Search for the cell housing the specified text and yield its [x, y] center coordinate. 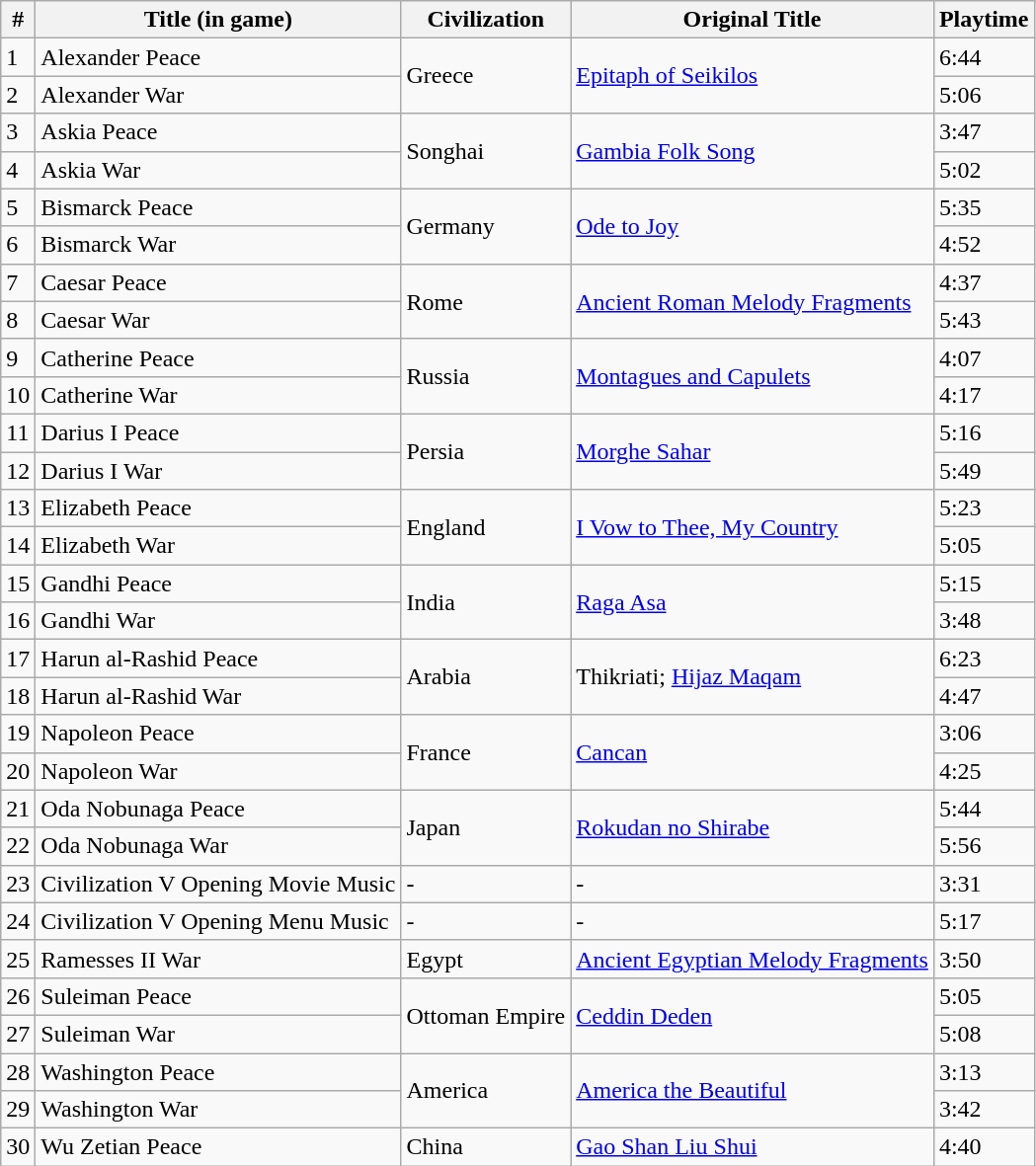
Ode to Joy [753, 226]
Playtime [984, 20]
India [486, 602]
4:17 [984, 395]
13 [18, 508]
4 [18, 170]
27 [18, 1034]
Askia War [218, 170]
Thikriati; Hijaz Maqam [753, 677]
3:13 [984, 1071]
Gao Shan Liu Shui [753, 1147]
18 [18, 696]
Civilization [486, 20]
4:52 [984, 245]
Napoleon War [218, 771]
4:07 [984, 357]
19 [18, 734]
Greece [486, 76]
Ancient Roman Melody Fragments [753, 301]
Bismarck Peace [218, 207]
4:47 [984, 696]
3:42 [984, 1110]
Elizabeth War [218, 546]
5 [18, 207]
Suleiman War [218, 1034]
China [486, 1147]
Oda Nobunaga Peace [218, 809]
Caesar War [218, 320]
Civilization V Opening Menu Music [218, 921]
21 [18, 809]
Civilization V Opening Movie Music [218, 884]
Raga Asa [753, 602]
17 [18, 659]
Ottoman Empire [486, 1015]
8 [18, 320]
11 [18, 432]
Egypt [486, 959]
3:47 [984, 132]
Askia Peace [218, 132]
Ceddin Deden [753, 1015]
6 [18, 245]
6:23 [984, 659]
France [486, 752]
2 [18, 95]
5:02 [984, 170]
3:31 [984, 884]
I Vow to Thee, My Country [753, 527]
3:50 [984, 959]
3:06 [984, 734]
Ramesses II War [218, 959]
Suleiman Peace [218, 996]
6:44 [984, 57]
30 [18, 1147]
Rokudan no Shirabe [753, 827]
5:35 [984, 207]
Darius I War [218, 471]
15 [18, 583]
26 [18, 996]
10 [18, 395]
Japan [486, 827]
Songhai [486, 151]
28 [18, 1071]
Catherine War [218, 395]
3 [18, 132]
Cancan [753, 752]
5:15 [984, 583]
22 [18, 846]
12 [18, 471]
5:43 [984, 320]
Gandhi War [218, 621]
20 [18, 771]
Montagues and Capulets [753, 376]
5:56 [984, 846]
Original Title [753, 20]
England [486, 527]
4:40 [984, 1147]
5:49 [984, 471]
Oda Nobunaga War [218, 846]
Elizabeth Peace [218, 508]
Harun al-Rashid War [218, 696]
Ancient Egyptian Melody Fragments [753, 959]
Harun al-Rashid Peace [218, 659]
Washington Peace [218, 1071]
5:06 [984, 95]
4:37 [984, 282]
3:48 [984, 621]
America the Beautiful [753, 1090]
America [486, 1090]
Napoleon Peace [218, 734]
5:17 [984, 921]
14 [18, 546]
Rome [486, 301]
Washington War [218, 1110]
Caesar Peace [218, 282]
Russia [486, 376]
# [18, 20]
24 [18, 921]
7 [18, 282]
Arabia [486, 677]
Gandhi Peace [218, 583]
Bismarck War [218, 245]
Wu Zetian Peace [218, 1147]
Catherine Peace [218, 357]
4:25 [984, 771]
Darius I Peace [218, 432]
Persia [486, 451]
Alexander War [218, 95]
29 [18, 1110]
Title (in game) [218, 20]
5:08 [984, 1034]
Germany [486, 226]
1 [18, 57]
25 [18, 959]
Epitaph of Seikilos [753, 76]
16 [18, 621]
5:23 [984, 508]
5:44 [984, 809]
Gambia Folk Song [753, 151]
Morghe Sahar [753, 451]
5:16 [984, 432]
23 [18, 884]
Alexander Peace [218, 57]
9 [18, 357]
